Return [X, Y] of the center of cell containing provided text 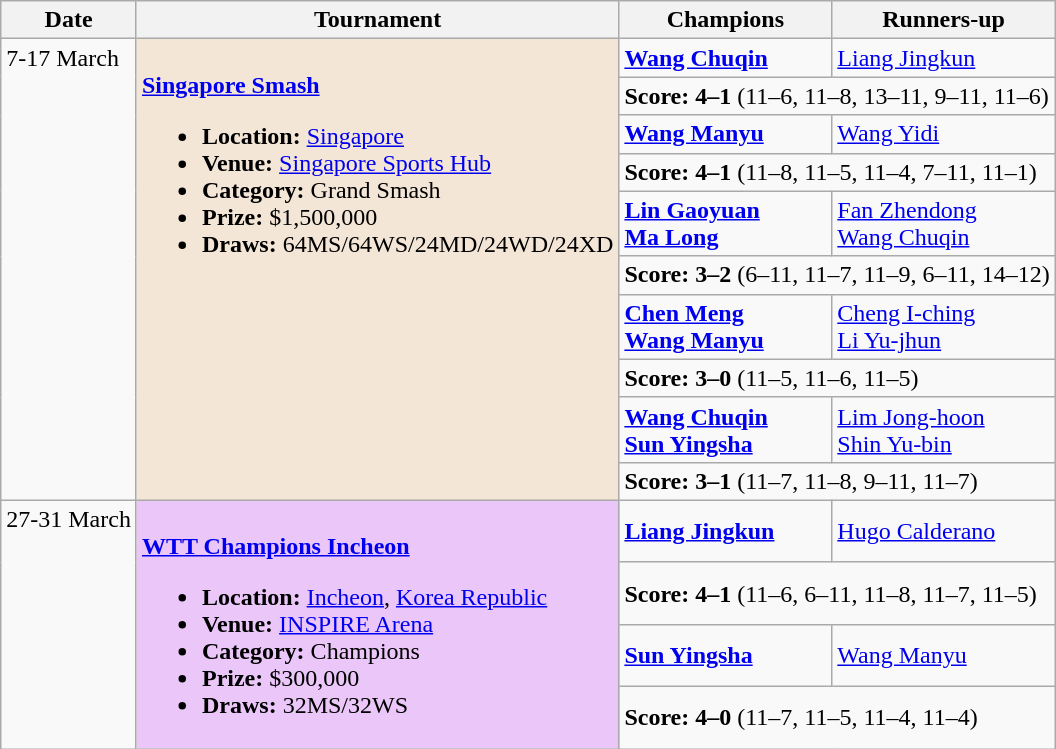
Wang Chuqin Sun Yingsha [726, 430]
Champions [726, 20]
Tournament [377, 20]
Wang Chuqin [726, 58]
Lim Jong-hoon Shin Yu-bin [944, 430]
7-17 March [69, 270]
Cheng I-ching Li Yu-jhun [944, 326]
Score: 3–1 (11–7, 11–8, 9–11, 11–7) [837, 481]
27-31 March [69, 624]
Sun Yingsha [726, 655]
Score: 4–1 (11–6, 6–11, 11–8, 11–7, 11–5) [837, 593]
Score: 3–0 (11–5, 11–6, 11–5) [837, 378]
Wang Yidi [944, 134]
Fan Zhendong Wang Chuqin [944, 224]
Chen Meng Wang Manyu [726, 326]
Runners-up [944, 20]
Score: 3–2 (6–11, 11–7, 11–9, 6–11, 14–12) [837, 275]
Score: 4–1 (11–6, 11–8, 13–11, 9–11, 11–6) [837, 96]
Hugo Calderano [944, 531]
Date [69, 20]
Score: 4–0 (11–7, 11–5, 11–4, 11–4) [837, 717]
Lin Gaoyuan Ma Long [726, 224]
Singapore SmashLocation: SingaporeVenue: Singapore Sports HubCategory: Grand SmashPrize: $1,500,000Draws: 64MS/64WS/24MD/24WD/24XD [377, 270]
WTT Champions IncheonLocation: Incheon, Korea RepublicVenue: INSPIRE ArenaCategory: ChampionsPrize: $300,000Draws: 32MS/32WS [377, 624]
Score: 4–1 (11–8, 11–5, 11–4, 7–11, 11–1) [837, 172]
